Provide the [x, y] coordinate of the cell's center where the given text is located.  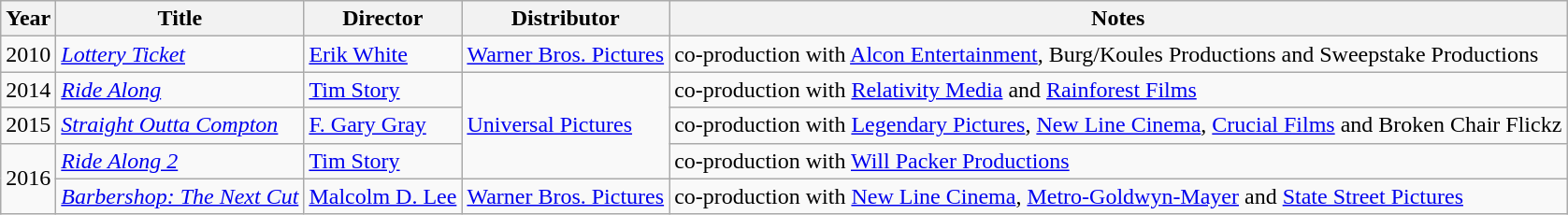
co-production with New Line Cinema, Metro-Goldwyn-Mayer and State Street Pictures [1118, 196]
Universal Pictures [566, 125]
F. Gary Gray [383, 125]
Director [383, 19]
Barbershop: The Next Cut [180, 196]
Year [28, 19]
Notes [1118, 19]
2016 [28, 179]
co-production with Relativity Media and Rainforest Films [1118, 90]
Lottery Ticket [180, 54]
Ride Along [180, 90]
Title [180, 19]
2015 [28, 125]
Distributor [566, 19]
2014 [28, 90]
co-production with Alcon Entertainment, Burg/Koules Productions and Sweepstake Productions [1118, 54]
2010 [28, 54]
Erik White [383, 54]
Ride Along 2 [180, 161]
co-production with Legendary Pictures, New Line Cinema, Crucial Films and Broken Chair Flickz [1118, 125]
co-production with Will Packer Productions [1118, 161]
Straight Outta Compton [180, 125]
Malcolm D. Lee [383, 196]
